Extract the (X, Y) coordinate from the center of the cell holding the provided text.  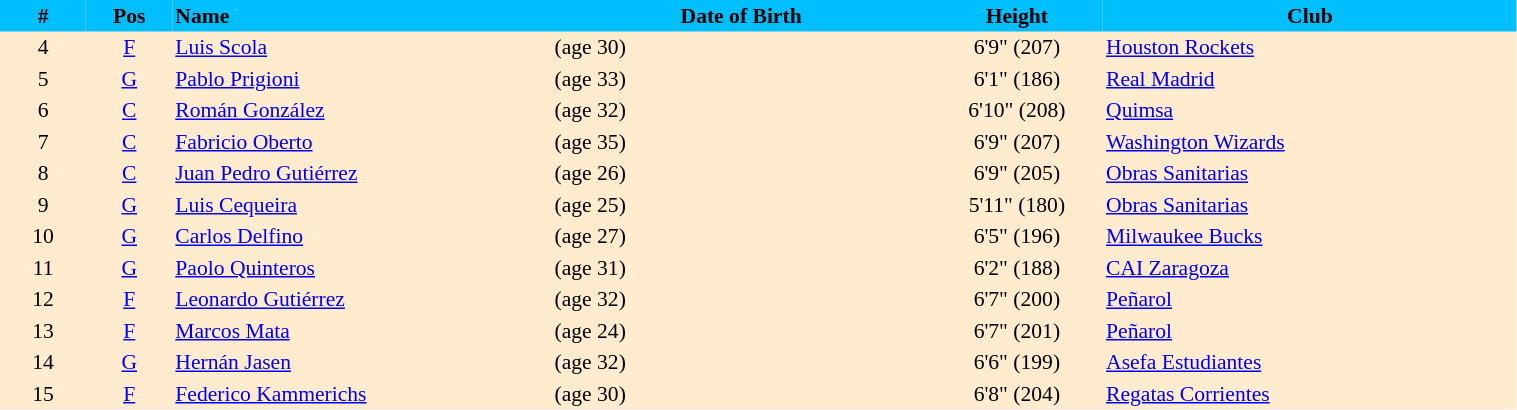
(age 27) (742, 236)
Date of Birth (742, 16)
Real Madrid (1310, 79)
12 (43, 300)
(age 31) (742, 268)
6 (43, 110)
Name (362, 16)
6'7" (200) (1017, 300)
Regatas Corrientes (1310, 394)
7 (43, 142)
(age 24) (742, 331)
Marcos Mata (362, 331)
6'2" (188) (1017, 268)
Román González (362, 110)
Quimsa (1310, 110)
Club (1310, 16)
(age 25) (742, 205)
6'1" (186) (1017, 79)
Houston Rockets (1310, 48)
5'11" (180) (1017, 205)
6'7" (201) (1017, 331)
Juan Pedro Gutiérrez (362, 174)
Height (1017, 16)
13 (43, 331)
Hernán Jasen (362, 362)
Fabricio Oberto (362, 142)
Asefa Estudiantes (1310, 362)
Milwaukee Bucks (1310, 236)
Luis Cequeira (362, 205)
14 (43, 362)
9 (43, 205)
15 (43, 394)
Pablo Prigioni (362, 79)
5 (43, 79)
# (43, 16)
Paolo Quinteros (362, 268)
(age 26) (742, 174)
CAI Zaragoza (1310, 268)
10 (43, 236)
Luis Scola (362, 48)
(age 33) (742, 79)
Federico Kammerichs (362, 394)
6'6" (199) (1017, 362)
(age 35) (742, 142)
6'9" (205) (1017, 174)
8 (43, 174)
6'8" (204) (1017, 394)
6'5" (196) (1017, 236)
Leonardo Gutiérrez (362, 300)
Pos (129, 16)
Washington Wizards (1310, 142)
4 (43, 48)
Carlos Delfino (362, 236)
6'10" (208) (1017, 110)
11 (43, 268)
